Scan for the cell matching the given text and deliver its [X, Y] coordinate at center. 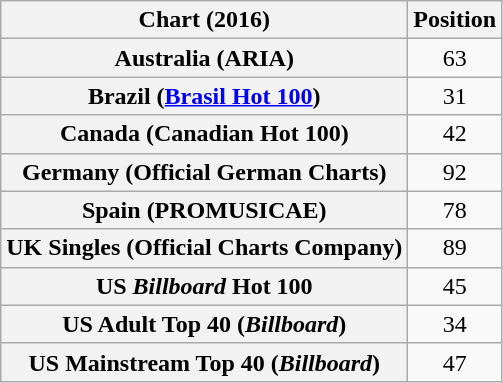
31 [455, 96]
92 [455, 172]
78 [455, 210]
45 [455, 286]
89 [455, 248]
US Adult Top 40 (Billboard) [204, 324]
Chart (2016) [204, 20]
UK Singles (Official Charts Company) [204, 248]
42 [455, 134]
Germany (Official German Charts) [204, 172]
Canada (Canadian Hot 100) [204, 134]
Brazil (Brasil Hot 100) [204, 96]
63 [455, 58]
34 [455, 324]
Spain (PROMUSICAE) [204, 210]
47 [455, 362]
US Mainstream Top 40 (Billboard) [204, 362]
Australia (ARIA) [204, 58]
Position [455, 20]
US Billboard Hot 100 [204, 286]
